Detect which cell encompasses the target text, then output its [x, y] center coordinate. 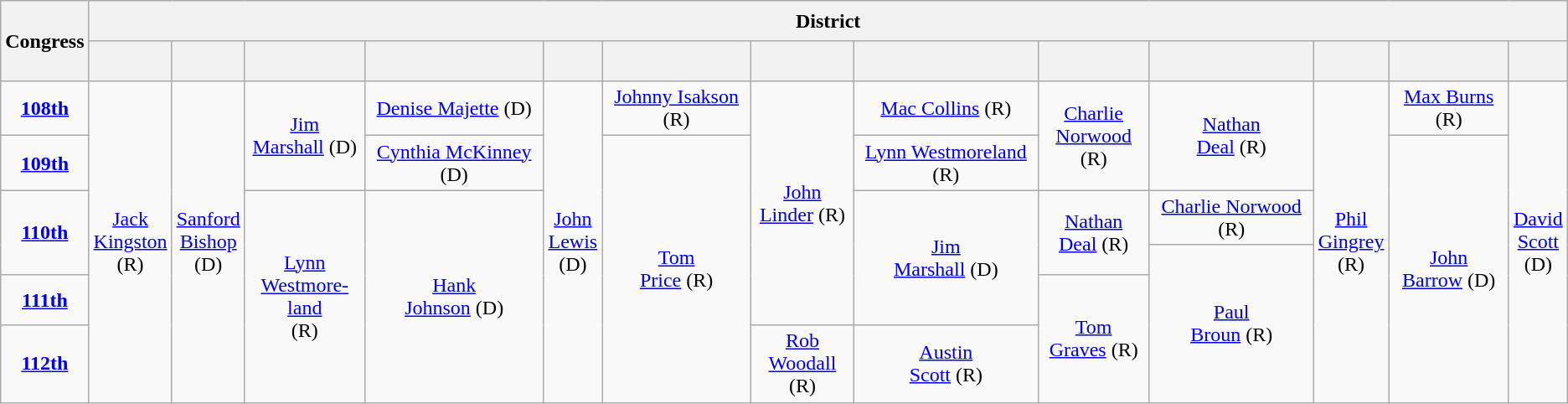
Charlie Norwood (R) [1231, 218]
109th [45, 163]
HankJohnson (D) [454, 297]
AustinScott (R) [946, 364]
111th [45, 300]
108th [45, 109]
Cynthia McKinney (D) [454, 163]
DavidScott(D) [1538, 241]
District [828, 21]
Max Burns (R) [1449, 109]
PaulBroun (R) [1231, 324]
JohnBarrow (D) [1449, 269]
TomGraves (R) [1094, 339]
JohnLewis(D) [573, 241]
JackKingston(R) [131, 241]
TomPrice (R) [677, 269]
LynnWestmore­land(R) [305, 297]
SanfordBishop(D) [208, 241]
112th [45, 364]
110th [45, 233]
Lynn Westmore­land (R) [946, 163]
Congress [45, 41]
PhilGingrey(R) [1351, 241]
RobWoodall (R) [802, 364]
Johnny Isakson (R) [677, 109]
Mac Collins (R) [946, 109]
Denise Majette (D) [454, 109]
CharlieNorwood (R) [1094, 136]
JohnLinder (R) [802, 203]
